Pinpoint the cell where the given text exists, returning its (X, Y) midpoint coordinate. 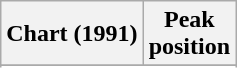
Chart (1991) (72, 34)
Peakposition (189, 34)
